Scan for the cell matching the given text and deliver its [x, y] coordinate at center. 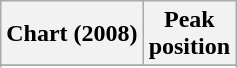
Chart (2008) [72, 34]
Peakposition [189, 34]
